Detect which cell encompasses the target text, then output its (X, Y) center coordinate. 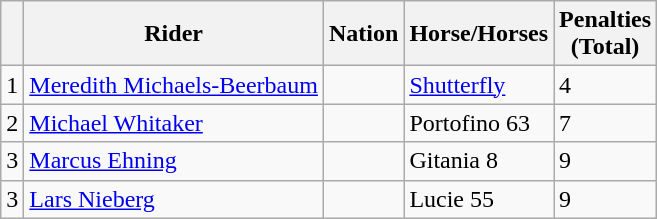
Gitania 8 (479, 161)
Lars Nieberg (174, 199)
4 (606, 85)
Shutterfly (479, 85)
Portofino 63 (479, 123)
Horse/Horses (479, 34)
Michael Whitaker (174, 123)
Rider (174, 34)
2 (12, 123)
Meredith Michaels-Beerbaum (174, 85)
Nation (363, 34)
1 (12, 85)
Penalties(Total) (606, 34)
Marcus Ehning (174, 161)
7 (606, 123)
Lucie 55 (479, 199)
